Search for the cell housing the specified text and yield its (X, Y) center coordinate. 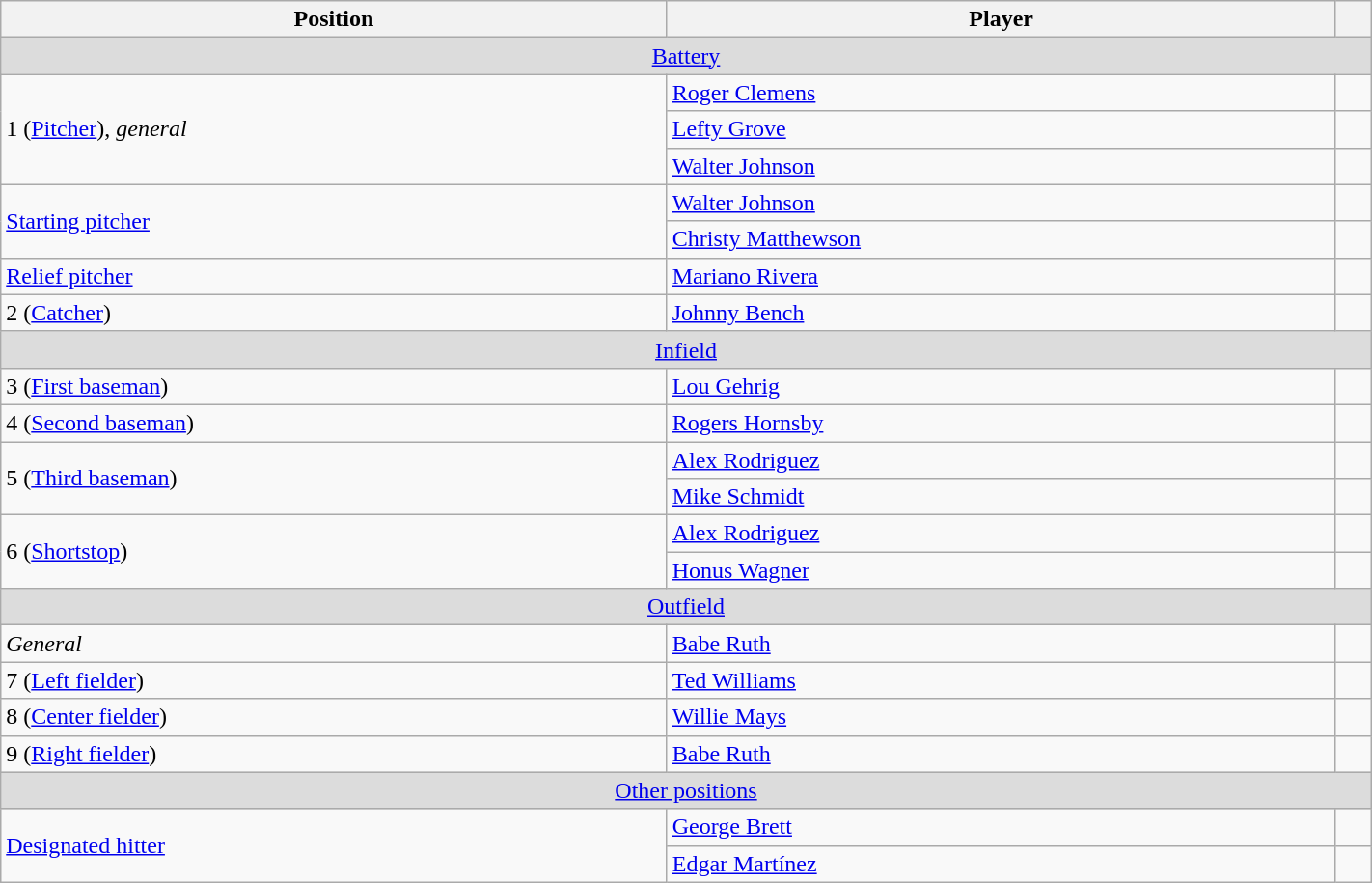
Infield (686, 349)
9 (Right fielder) (334, 754)
Lefty Grove (1002, 129)
4 (Second baseman) (334, 423)
Willie Mays (1002, 717)
George Brett (1002, 827)
Relief pitcher (334, 276)
Mike Schmidt (1002, 497)
General (334, 644)
5 (Third baseman) (334, 479)
8 (Center fielder) (334, 717)
Battery (686, 56)
Player (1002, 19)
Mariano Rivera (1002, 276)
Christy Matthewson (1002, 239)
Johnny Bench (1002, 313)
Lou Gehrig (1002, 386)
6 (Shortstop) (334, 552)
3 (First baseman) (334, 386)
Other positions (686, 790)
Edgar Martínez (1002, 864)
Designated hitter (334, 845)
Outfield (686, 607)
1 (Pitcher), general (334, 129)
Honus Wagner (1002, 570)
2 (Catcher) (334, 313)
Rogers Hornsby (1002, 423)
Roger Clemens (1002, 93)
7 (Left fielder) (334, 680)
Ted Williams (1002, 680)
Starting pitcher (334, 221)
Position (334, 19)
